Return the [x, y] coordinate for the center point of the cell that contains the specified text.  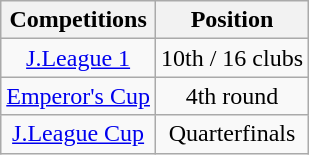
J.League 1 [78, 58]
10th / 16 clubs [232, 58]
Competitions [78, 20]
Emperor's Cup [78, 96]
Quarterfinals [232, 134]
Position [232, 20]
4th round [232, 96]
J.League Cup [78, 134]
